Scan for the cell matching the given text and deliver its [x, y] coordinate at center. 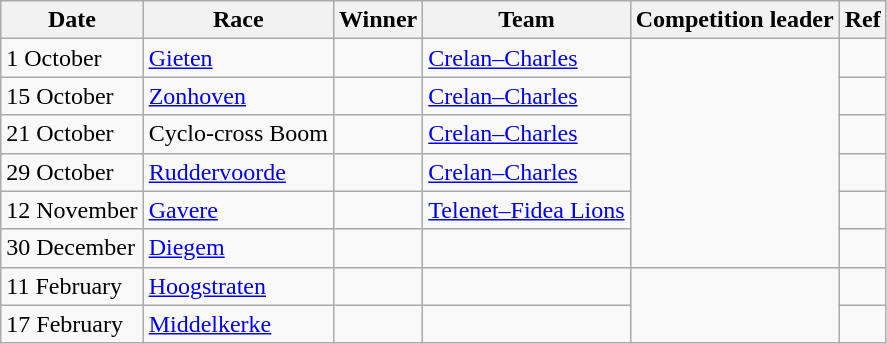
21 October [72, 134]
Gieten [238, 58]
11 February [72, 286]
Gavere [238, 210]
Competition leader [734, 20]
Middelkerke [238, 324]
Team [526, 20]
17 February [72, 324]
Winner [378, 20]
30 December [72, 248]
Date [72, 20]
Hoogstraten [238, 286]
Cyclo-cross Boom [238, 134]
15 October [72, 96]
Ruddervoorde [238, 172]
Ref [862, 20]
Telenet–Fidea Lions [526, 210]
29 October [72, 172]
12 November [72, 210]
Race [238, 20]
Diegem [238, 248]
Zonhoven [238, 96]
1 October [72, 58]
